Determine the (x, y) coordinate at the center of the cell enclosing the given text.  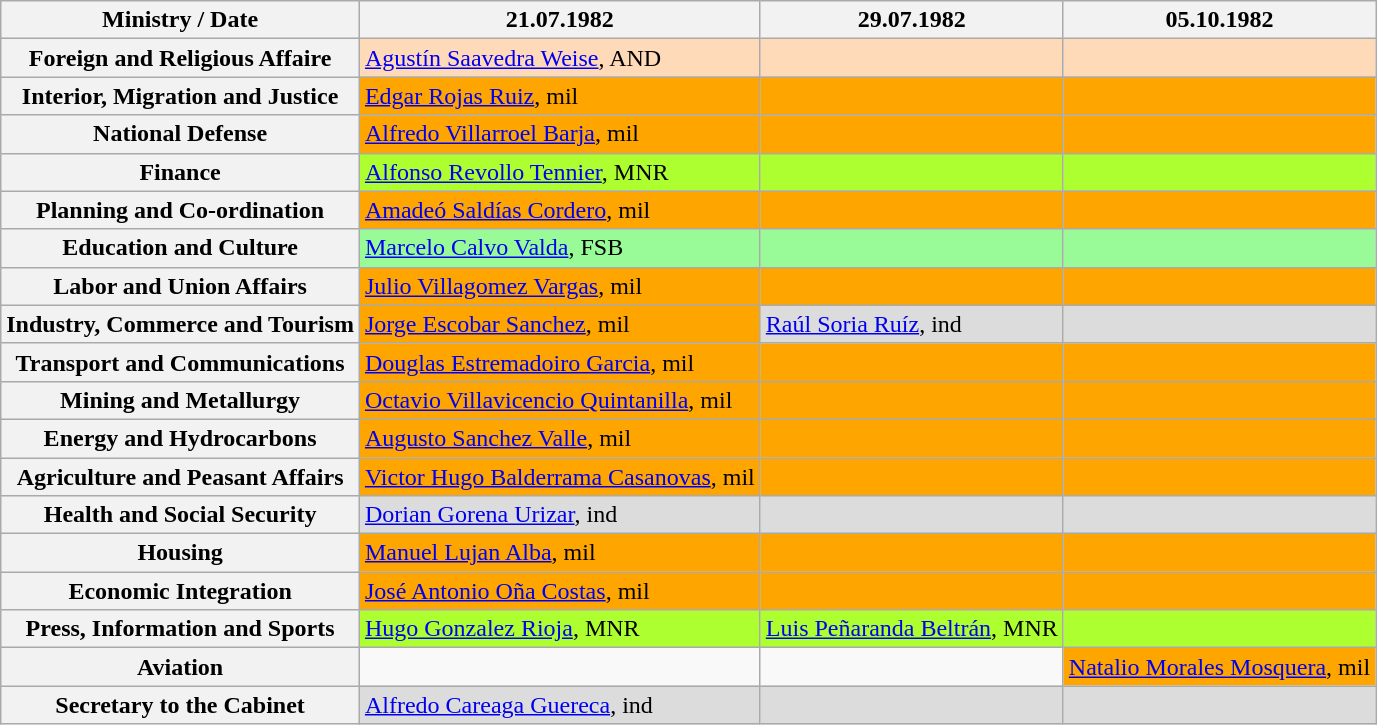
29.07.1982 (912, 20)
Transport and Communications (180, 362)
Jorge Escobar Sanchez, mil (560, 324)
Hugo Gonzalez Rioja, MNR (560, 629)
Education and Culture (180, 248)
Edgar Rojas Ruiz, mil (560, 96)
Dorian Gorena Urizar, ind (560, 515)
Housing (180, 553)
05.10.1982 (1219, 20)
Manuel Lujan Alba, mil (560, 553)
Amadeó Saldías Cordero, mil (560, 210)
Alfredo Villarroel Barja, mil (560, 134)
Aviation (180, 667)
Secretary to the Cabinet (180, 705)
Douglas Estremadoiro Garcia, mil (560, 362)
Labor and Union Affairs (180, 286)
Industry, Commerce and Tourism (180, 324)
Alfredo Careaga Guereca, ind (560, 705)
Planning and Co-ordination (180, 210)
Press, Information and Sports (180, 629)
Julio Villagomez Vargas, mil (560, 286)
Alfonso Revollo Tennier, MNR (560, 172)
Interior, Migration and Justice (180, 96)
Augusto Sanchez Valle, mil (560, 438)
Victor Hugo Balderrama Casanovas, mil (560, 477)
Marcelo Calvo Valda, FSB (560, 248)
Natalio Morales Mosquera, mil (1219, 667)
Foreign and Religious Affaire (180, 58)
Energy and Hydrocarbons (180, 438)
Finance (180, 172)
Mining and Metallurgy (180, 400)
Agustín Saavedra Weise, AND (560, 58)
Raúl Soria Ruíz, ind (912, 324)
21.07.1982 (560, 20)
Luis Peñaranda Beltrán, MNR (912, 629)
Octavio Villavicencio Quintanilla, mil (560, 400)
Economic Integration (180, 591)
National Defense (180, 134)
Agriculture and Peasant Affairs (180, 477)
Health and Social Security (180, 515)
José Antonio Oña Costas, mil (560, 591)
Ministry / Date (180, 20)
